From the cell containing the given text, extract its center point as (X, Y) coordinate. 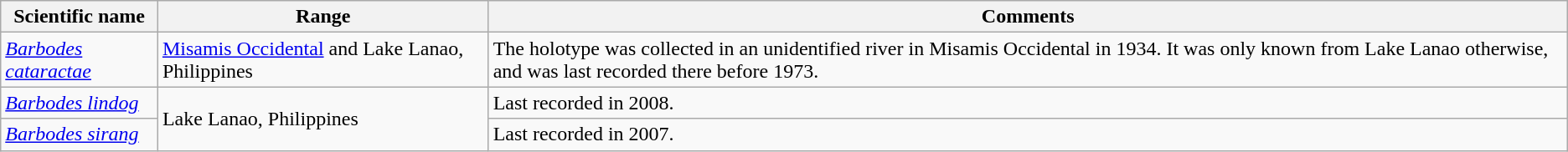
Barbodes lindog (80, 103)
Comments (1028, 17)
Barbodes sirang (80, 134)
Range (323, 17)
Last recorded in 2008. (1028, 103)
Lake Lanao, Philippines (323, 119)
Scientific name (80, 17)
Misamis Occidental and Lake Lanao, Philippines (323, 60)
Barbodes cataractae (80, 60)
Last recorded in 2007. (1028, 134)
